Search for the cell housing the specified text and yield its [x, y] center coordinate. 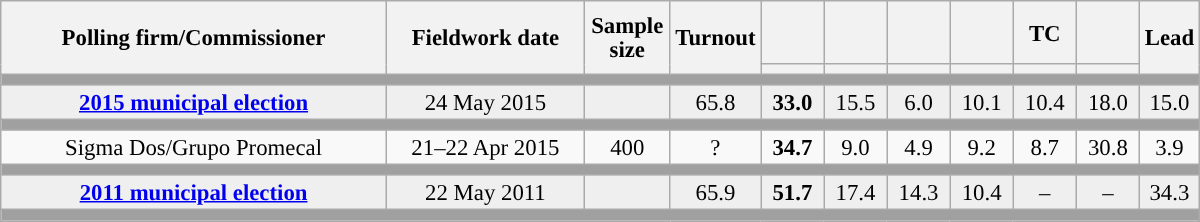
Fieldwork date [485, 38]
15.0 [1169, 102]
17.4 [856, 194]
Polling firm/Commissioner [194, 38]
400 [627, 148]
Sample size [627, 38]
3.9 [1169, 148]
51.7 [792, 194]
30.8 [1108, 148]
TC [1044, 32]
34.3 [1169, 194]
Turnout [716, 38]
4.9 [918, 148]
15.5 [856, 102]
21–22 Apr 2015 [485, 148]
9.2 [982, 148]
2015 municipal election [194, 102]
8.7 [1044, 148]
22 May 2011 [485, 194]
2011 municipal election [194, 194]
33.0 [792, 102]
65.9 [716, 194]
9.0 [856, 148]
34.7 [792, 148]
10.1 [982, 102]
Sigma Dos/Grupo Promecal [194, 148]
14.3 [918, 194]
6.0 [918, 102]
18.0 [1108, 102]
65.8 [716, 102]
Lead [1169, 38]
24 May 2015 [485, 102]
? [716, 148]
